Pinpoint the cell where the given text exists, returning its (X, Y) midpoint coordinate. 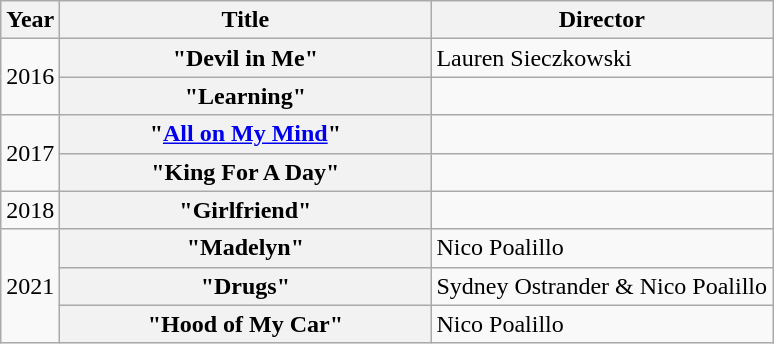
2021 (30, 286)
Sydney Ostrander & Nico Poalillo (602, 286)
Year (30, 20)
2017 (30, 153)
2018 (30, 210)
"Learning" (246, 96)
"King For A Day" (246, 172)
"Devil in Me" (246, 58)
2016 (30, 77)
Lauren Sieczkowski (602, 58)
"Madelyn" (246, 248)
"Girlfriend" (246, 210)
Title (246, 20)
"All on My Mind" (246, 134)
Director (602, 20)
"Hood of My Car" (246, 324)
"Drugs" (246, 286)
